Find where the given text appears and provide that cell's center as [X, Y] coordinate. 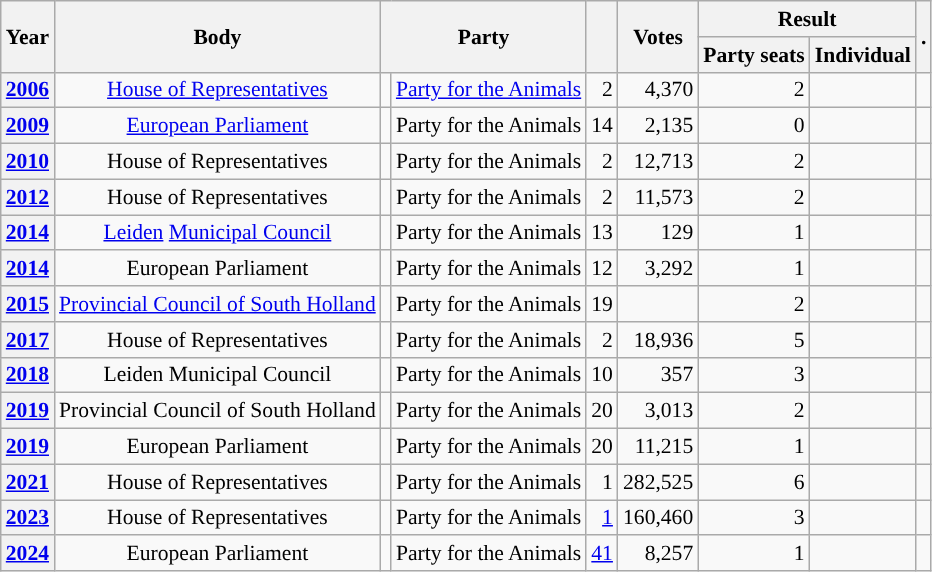
4,370 [658, 90]
12 [602, 269]
10 [602, 375]
8,257 [658, 554]
Party seats [754, 55]
Result [807, 19]
5 [754, 340]
13 [602, 233]
2017 [28, 340]
2018 [28, 375]
Body [218, 36]
3,013 [658, 411]
14 [602, 126]
2012 [28, 197]
11,215 [658, 447]
. [924, 36]
0 [754, 126]
282,525 [658, 482]
2024 [28, 554]
357 [658, 375]
Individual [863, 55]
2006 [28, 90]
2010 [28, 162]
41 [602, 554]
2015 [28, 304]
Year [28, 36]
2023 [28, 518]
2009 [28, 126]
2021 [28, 482]
Votes [658, 36]
2,135 [658, 126]
6 [754, 482]
3,292 [658, 269]
18,936 [658, 340]
Party [484, 36]
129 [658, 233]
19 [602, 304]
11,573 [658, 197]
160,460 [658, 518]
12,713 [658, 162]
